Scan for the cell matching the given text and deliver its [X, Y] coordinate at center. 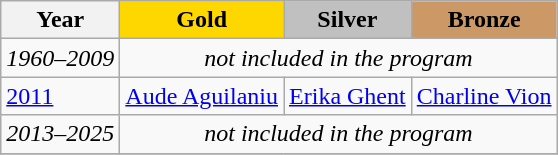
1960–2009 [60, 58]
Year [60, 20]
Erika Ghent [348, 96]
2011 [60, 96]
2013–2025 [60, 134]
Bronze [484, 20]
Silver [348, 20]
Charline Vion [484, 96]
Gold [202, 20]
Aude Aguilaniu [202, 96]
